Output the (X, Y) coordinate of the center of the cell containing the given text.  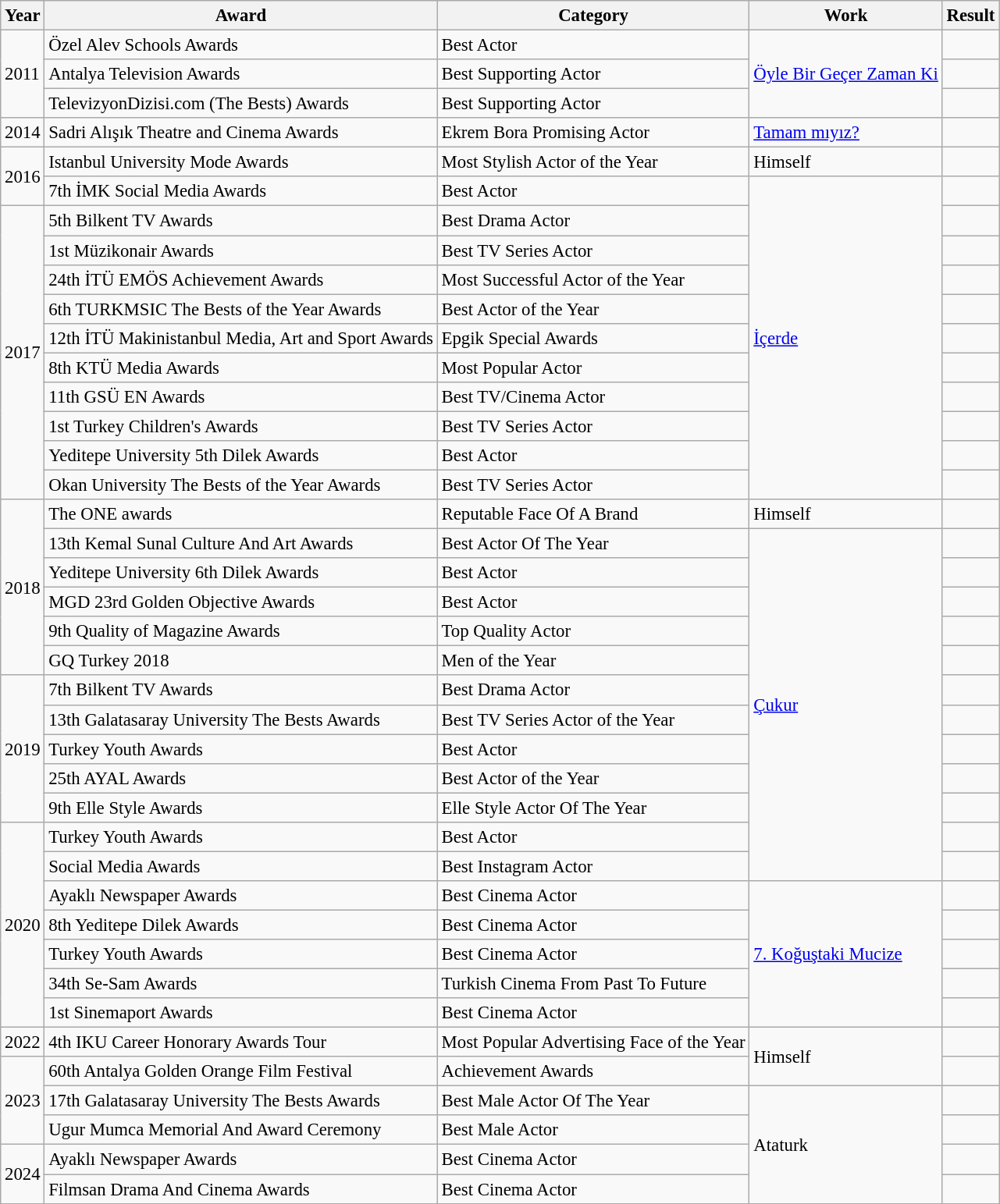
Result (971, 16)
Sadri Alışık Theatre and Cinema Awards (240, 133)
1st Turkey Children's Awards (240, 426)
7th İMK Social Media Awards (240, 191)
11th GSÜ EN Awards (240, 397)
The ONE awards (240, 514)
17th Galatasaray University The Bests Awards (240, 1101)
Yeditepe University 6th Dilek Awards (240, 573)
Çukur (846, 705)
5th Bilkent TV Awards (240, 221)
13th Kemal Sunal Culture And Art Awards (240, 544)
60th Antalya Golden Orange Film Festival (240, 1071)
Antalya Television Awards (240, 74)
6th TURKMSIC The Bests of the Year Awards (240, 309)
2018 (23, 588)
Istanbul University Mode Awards (240, 162)
Best Male Actor Of The Year (593, 1101)
Best Male Actor (593, 1131)
Best Instagram Actor (593, 866)
2019 (23, 749)
Most Popular Advertising Face of the Year (593, 1042)
24th İTÜ EMÖS Achievement Awards (240, 279)
Work (846, 16)
Epgik Special Awards (593, 338)
Öyle Bir Geçer Zaman Ki (846, 75)
Ataturk (846, 1145)
Most Successful Actor of the Year (593, 279)
Social Media Awards (240, 866)
İçerde (846, 338)
Filmsan Drama And Cinema Awards (240, 1189)
13th Galatasaray University The Bests Awards (240, 719)
Özel Alev Schools Awards (240, 45)
8th Yeditepe Dilek Awards (240, 925)
Top Quality Actor (593, 631)
2017 (23, 353)
34th Se-Sam Awards (240, 984)
Okan University The Bests of the Year Awards (240, 485)
2024 (23, 1174)
Category (593, 16)
2020 (23, 925)
Yeditepe University 5th Dilek Awards (240, 456)
4th IKU Career Honorary Awards Tour (240, 1042)
Best TV Series Actor of the Year (593, 719)
1st Müzikonair Awards (240, 250)
2014 (23, 133)
2016 (23, 176)
9th Elle Style Awards (240, 808)
Men of the Year (593, 661)
2011 (23, 75)
8th KTÜ Media Awards (240, 368)
12th İTÜ Makinistanbul Media, Art and Sport Awards (240, 338)
Year (23, 16)
Reputable Face Of A Brand (593, 514)
Most Stylish Actor of the Year (593, 162)
Turkish Cinema From Past To Future (593, 984)
Tamam mıyız? (846, 133)
GQ Turkey 2018 (240, 661)
Achievement Awards (593, 1071)
2023 (23, 1100)
Elle Style Actor Of The Year (593, 808)
TelevizyonDizisi.com (The Bests) Awards (240, 104)
Ugur Mumca Memorial And Award Ceremony (240, 1131)
9th Quality of Magazine Awards (240, 631)
25th AYAL Awards (240, 778)
Most Popular Actor (593, 368)
7th Bilkent TV Awards (240, 691)
2022 (23, 1042)
Award (240, 16)
1st Sinemaport Awards (240, 1013)
7. Koğuştaki Mucize (846, 954)
MGD 23rd Golden Objective Awards (240, 602)
Best Actor Of The Year (593, 544)
Ekrem Bora Promising Actor (593, 133)
Best TV/Cinema Actor (593, 397)
